Provide the (x, y) coordinate of the cell's center where the given text is located.  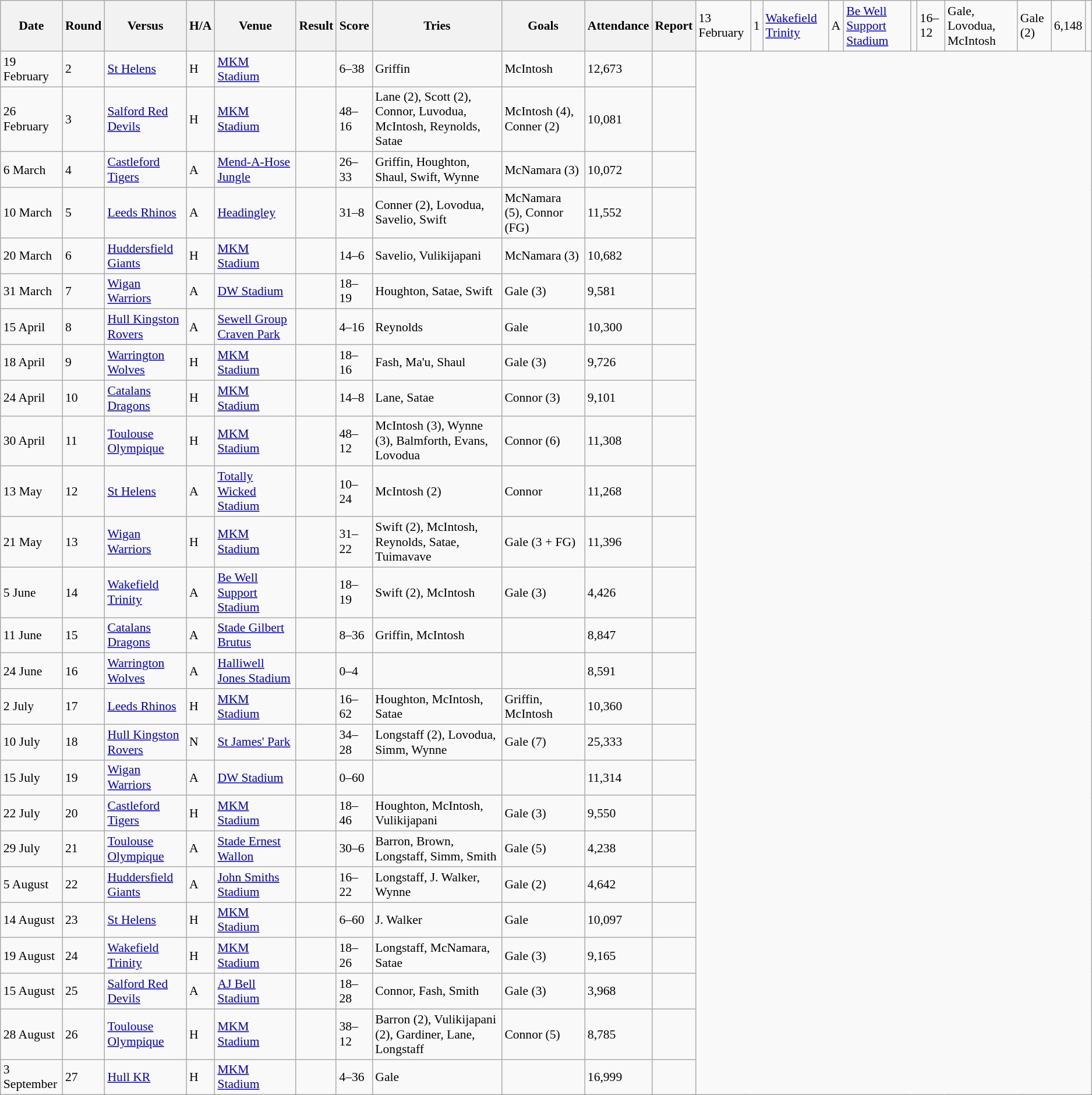
16 (84, 671)
Reynolds (437, 327)
Griffin, Houghton, Shaul, Swift, Wynne (437, 170)
9,165 (619, 956)
4–16 (354, 327)
4–36 (354, 1077)
Report (673, 26)
15 April (31, 327)
7 (84, 291)
31–8 (354, 213)
11,308 (619, 441)
Goals (543, 26)
26–33 (354, 170)
26 (84, 1034)
19 February (31, 69)
11 June (31, 636)
13 (84, 543)
Houghton, Satae, Swift (437, 291)
Connor (6) (543, 441)
5 (84, 213)
13 February (723, 26)
10,682 (619, 256)
Houghton, McIntosh, Satae (437, 707)
11 (84, 441)
Result (316, 26)
14 (84, 593)
Connor (3) (543, 398)
Fash, Ma'u, Shaul (437, 362)
Stade Gilbert Brutus (255, 636)
48–12 (354, 441)
Barron (2), Vulikijapani (2), Gardiner, Lane, Longstaff (437, 1034)
10 March (31, 213)
Connor (543, 491)
10,300 (619, 327)
34–28 (354, 742)
McNamara (5), Connor (FG) (543, 213)
18–26 (354, 956)
30–6 (354, 849)
6 March (31, 170)
Swift (2), McIntosh (437, 593)
19 August (31, 956)
48–16 (354, 119)
11,314 (619, 778)
Stade Ernest Wallon (255, 849)
0–4 (354, 671)
16–22 (354, 885)
Lane, Satae (437, 398)
10,081 (619, 119)
9,581 (619, 291)
Griffin (437, 69)
4,642 (619, 885)
30 April (31, 441)
6 (84, 256)
Versus (145, 26)
10 July (31, 742)
McIntosh (2) (437, 491)
8,591 (619, 671)
4 (84, 170)
17 (84, 707)
Longstaff, McNamara, Satae (437, 956)
McIntosh (543, 69)
12 (84, 491)
8,847 (619, 636)
Venue (255, 26)
5 August (31, 885)
11,552 (619, 213)
3 September (31, 1077)
Longstaff, J. Walker, Wynne (437, 885)
Tries (437, 26)
9,726 (619, 362)
25,333 (619, 742)
15 (84, 636)
9,550 (619, 814)
10,360 (619, 707)
13 May (31, 491)
5 June (31, 593)
Round (84, 26)
15 July (31, 778)
18–46 (354, 814)
21 (84, 849)
Score (354, 26)
Gale (3 + FG) (543, 543)
Hull KR (145, 1077)
16–12 (931, 26)
0–60 (354, 778)
31–22 (354, 543)
21 May (31, 543)
N (200, 742)
Savelio, Vulikijapani (437, 256)
18 April (31, 362)
25 (84, 991)
6–60 (354, 920)
29 July (31, 849)
11,268 (619, 491)
Barron, Brown, Longstaff, Simm, Smith (437, 849)
11,396 (619, 543)
16,999 (619, 1077)
McIntosh (4), Conner (2) (543, 119)
Longstaff (2), Lovodua, Simm, Wynne (437, 742)
2 (84, 69)
Lane (2), Scott (2), Connor, Luvodua, McIntosh, Reynolds, Satae (437, 119)
16–62 (354, 707)
38–12 (354, 1034)
Connor, Fash, Smith (437, 991)
9,101 (619, 398)
3,968 (619, 991)
Halliwell Jones Stadium (255, 671)
Connor (5) (543, 1034)
14 August (31, 920)
John Smiths Stadium (255, 885)
3 (84, 119)
Mend-A-Hose Jungle (255, 170)
Gale, Lovodua, McIntosh (981, 26)
18–28 (354, 991)
H/A (200, 26)
20 March (31, 256)
1 (757, 26)
6–38 (354, 69)
18 (84, 742)
8–36 (354, 636)
Swift (2), McIntosh, Reynolds, Satae, Tuimavave (437, 543)
8 (84, 327)
26 February (31, 119)
31 March (31, 291)
St James' Park (255, 742)
2 July (31, 707)
24 April (31, 398)
4,426 (619, 593)
6,148 (1068, 26)
Date (31, 26)
24 (84, 956)
27 (84, 1077)
10–24 (354, 491)
28 August (31, 1034)
18–16 (354, 362)
Gale (5) (543, 849)
22 (84, 885)
Totally Wicked Stadium (255, 491)
Sewell Group Craven Park (255, 327)
9 (84, 362)
Headingley (255, 213)
14–8 (354, 398)
24 June (31, 671)
12,673 (619, 69)
Conner (2), Lovodua, Savelio, Swift (437, 213)
15 August (31, 991)
4,238 (619, 849)
McIntosh (3), Wynne (3), Balmforth, Evans, Lovodua (437, 441)
10 (84, 398)
8,785 (619, 1034)
10,097 (619, 920)
AJ Bell Stadium (255, 991)
22 July (31, 814)
20 (84, 814)
19 (84, 778)
Gale (7) (543, 742)
23 (84, 920)
J. Walker (437, 920)
14–6 (354, 256)
Houghton, McIntosh, Vulikijapani (437, 814)
10,072 (619, 170)
Attendance (619, 26)
